Find where the given text appears and provide that cell's center as [x, y] coordinate. 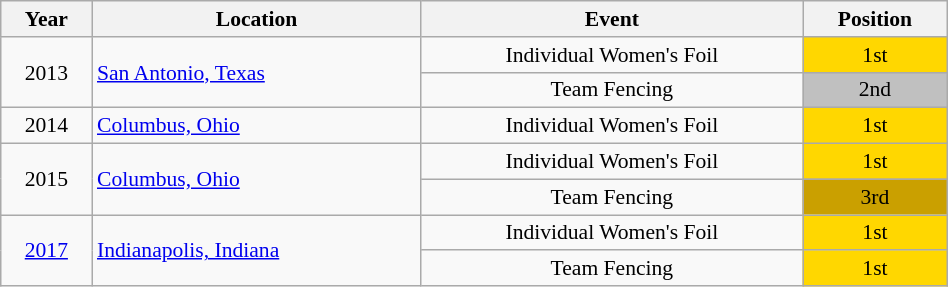
San Antonio, Texas [256, 72]
Location [256, 19]
2014 [46, 126]
2015 [46, 180]
Event [612, 19]
Indianapolis, Indiana [256, 250]
2013 [46, 72]
Year [46, 19]
2017 [46, 250]
3rd [876, 197]
Position [876, 19]
2nd [876, 90]
